Capture the cell that displays the provided text and extract its [X, Y] central coordinate. 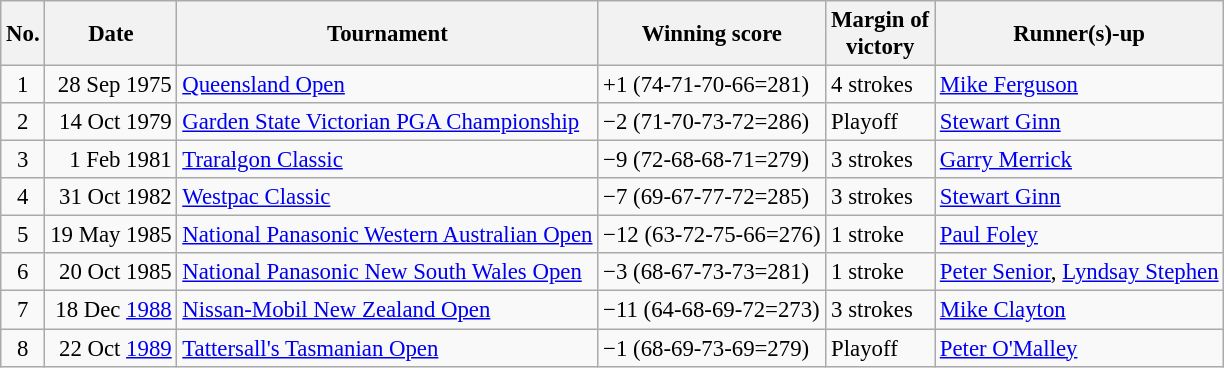
−7 (69-67-77-72=285) [712, 197]
1 [23, 85]
Winning score [712, 34]
Paul Foley [1078, 235]
Garry Merrick [1078, 160]
19 May 1985 [111, 235]
Peter Senior, Lyndsay Stephen [1078, 273]
22 Oct 1989 [111, 348]
7 [23, 310]
−2 (71-70-73-72=286) [712, 122]
2 [23, 122]
3 [23, 160]
31 Oct 1982 [111, 197]
Nissan-Mobil New Zealand Open [388, 310]
−11 (64-68-69-72=273) [712, 310]
Queensland Open [388, 85]
28 Sep 1975 [111, 85]
−12 (63-72-75-66=276) [712, 235]
14 Oct 1979 [111, 122]
National Panasonic New South Wales Open [388, 273]
Margin ofvictory [880, 34]
Runner(s)-up [1078, 34]
Garden State Victorian PGA Championship [388, 122]
4 [23, 197]
Peter O'Malley [1078, 348]
National Panasonic Western Australian Open [388, 235]
6 [23, 273]
Date [111, 34]
Tattersall's Tasmanian Open [388, 348]
4 strokes [880, 85]
1 Feb 1981 [111, 160]
+1 (74-71-70-66=281) [712, 85]
Tournament [388, 34]
18 Dec 1988 [111, 310]
5 [23, 235]
Mike Clayton [1078, 310]
20 Oct 1985 [111, 273]
Mike Ferguson [1078, 85]
−9 (72-68-68-71=279) [712, 160]
Westpac Classic [388, 197]
−3 (68-67-73-73=281) [712, 273]
−1 (68-69-73-69=279) [712, 348]
8 [23, 348]
No. [23, 34]
Traralgon Classic [388, 160]
